For the text-containing cell, return its midpoint in [X, Y] coordinate format. 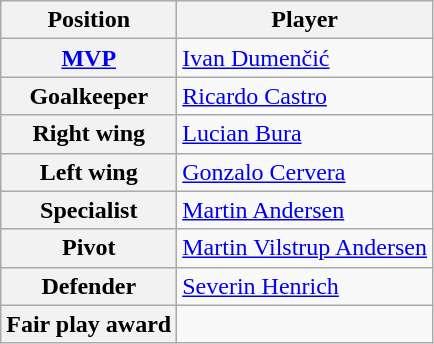
Specialist [89, 210]
Player [305, 20]
Pivot [89, 248]
Gonzalo Cervera [305, 172]
Left wing [89, 172]
Fair play award [89, 324]
Martin Vilstrup Andersen [305, 248]
Ricardo Castro [305, 96]
MVP [89, 58]
Goalkeeper [89, 96]
Right wing [89, 134]
Position [89, 20]
Ivan Dumenčić [305, 58]
Martin Andersen [305, 210]
Severin Henrich [305, 286]
Lucian Bura [305, 134]
Defender [89, 286]
